Search for the cell housing the specified text and yield its (X, Y) center coordinate. 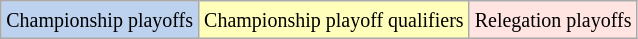
Relegation playoffs (553, 20)
Championship playoffs (100, 20)
Championship playoff qualifiers (334, 20)
